For the text-containing cell, return its midpoint in (X, Y) coordinate format. 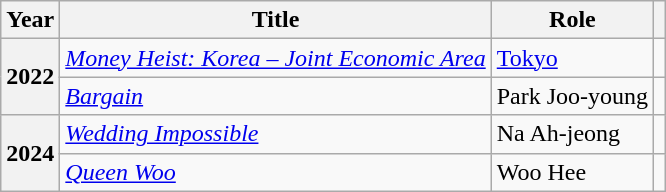
2024 (30, 153)
Money Heist: Korea – Joint Economic Area (276, 58)
Bargain (276, 96)
Na Ah-jeong (572, 134)
Park Joo-young (572, 96)
Title (276, 20)
Queen Woo (276, 172)
Tokyo (572, 58)
Wedding Impossible (276, 134)
Role (572, 20)
2022 (30, 77)
Woo Hee (572, 172)
Year (30, 20)
